Pinpoint the cell where the given text exists, returning its (x, y) midpoint coordinate. 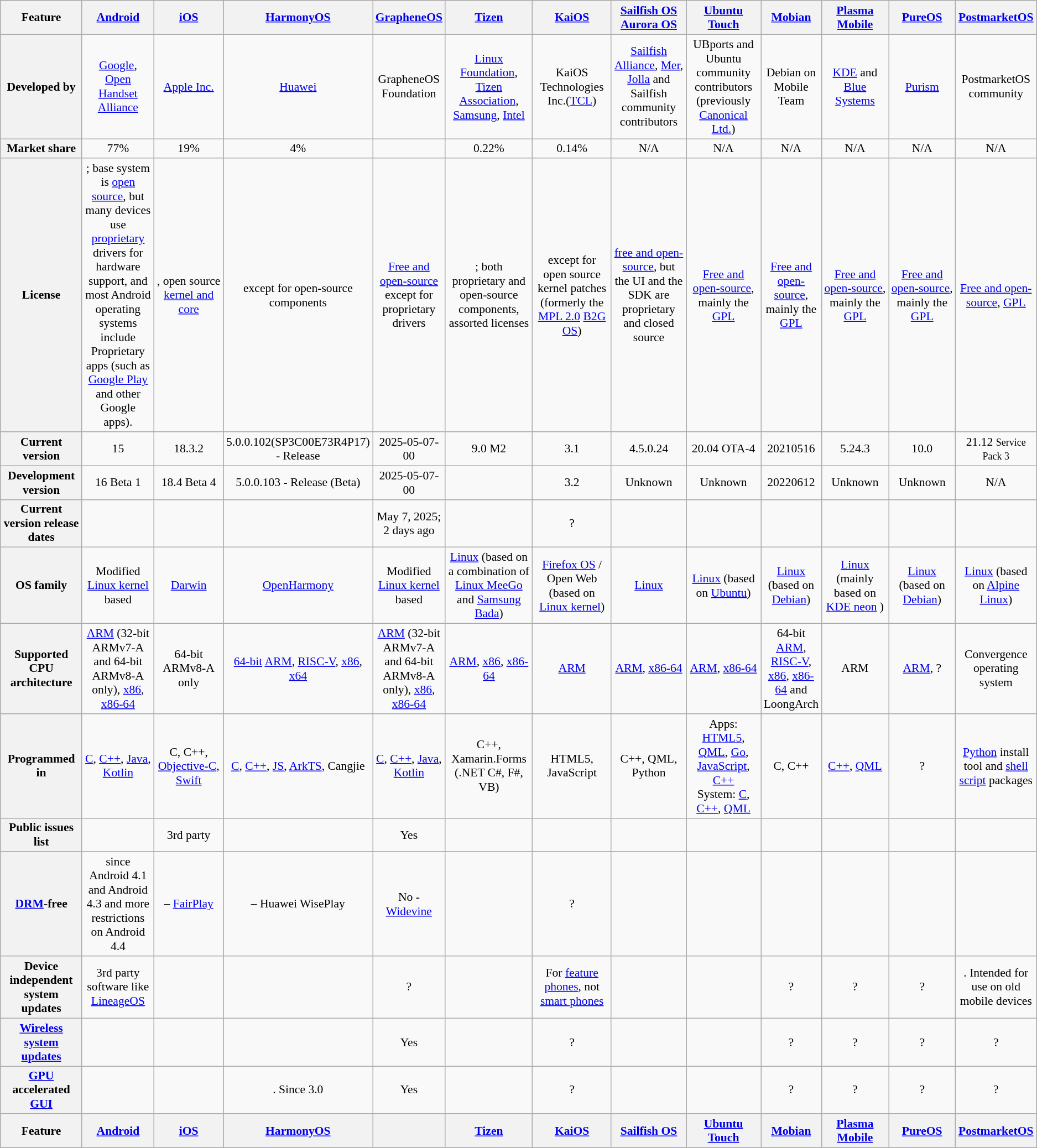
Purism (923, 86)
since Android 4.1 and Android 4.3 and more restrictions on Android 4.4 (118, 905)
DRM-free (41, 905)
OpenHarmony (298, 586)
Darwin (189, 586)
Linux Foundation, Tizen Association, Samsung, Intel (489, 86)
5.24.3 (855, 449)
3rd party (189, 835)
Programmed in (41, 766)
No - Widevine (409, 905)
; both proprietary and open-source components, assorted licenses (489, 295)
PostmarketOS community (996, 86)
18.3.2 (189, 449)
Free and open-source except for proprietary drivers (409, 295)
Sailfish Alliance, Mer, Jolla and Sailfish community contributors (648, 86)
C, C++ (791, 766)
Current version (41, 449)
KaiOS Technologies Inc.(TCL) (572, 86)
3.2 (572, 482)
Sailfish OSAurora OS (648, 18)
GPU accelerated GUI (41, 1090)
C++, Xamarin.Forms (.NET C#, F#, VB) (489, 766)
5.0.0.102(SP3C00E73R4P17) - Release (298, 449)
OS family (41, 586)
– Huawei WisePlay (298, 905)
ARM, ? (923, 669)
21.12 Service Pack 3 (996, 449)
ARM, x86, x86-64 (489, 669)
Public issues list (41, 835)
16 Beta 1 (118, 482)
C, C++, JS, ArkTS, Cangjie (298, 766)
Linux (based on Ubuntu) (723, 586)
Firefox OS / Open Web (based on Linux kernel) (572, 586)
HTML5, JavaScript (572, 766)
Linux (based on a combination of Linux MeeGo and Samsung Bada) (489, 586)
Apps: HTML5, QML, Go, JavaScript, C++System: C, C++, QML (723, 766)
C++, QML, Python (648, 766)
Sailfish OS (648, 1131)
free and open-source, but the UI and the SDK are proprietary and closed source (648, 295)
64-bit ARM, RISC-V, x86, x64 (298, 669)
0.22% (489, 149)
License (41, 295)
GrapheneOS (409, 18)
77% (118, 149)
20.04 OTA-4 (723, 449)
3rd party software like LineageOS (118, 987)
5.0.0.103 - Release (Beta) (298, 482)
64-bit ARMv8-A only (189, 669)
except for open source kernel patches (formerly the MPL 2.0 B2G OS) (572, 295)
Free and open-source, GPL (996, 295)
KDE and Blue Systems (855, 86)
18.4 Beta 4 (189, 482)
GrapheneOS Foundation (409, 86)
Python install tool and shell script packages (996, 766)
Google, Open Handset Alliance (118, 86)
Market share (41, 149)
19% (189, 149)
. Intended for use on old mobile devices (996, 987)
0.14% (572, 149)
3.1 (572, 449)
Apple Inc. (189, 86)
Linux (648, 586)
C, C++, Objective-C, Swift (189, 766)
4% (298, 149)
20210516 (791, 449)
For feature phones, not smart phones (572, 987)
10.0 (923, 449)
Supported CPU architecture (41, 669)
except for open-source components (298, 295)
20220612 (791, 482)
64-bit ARM, RISC-V, x86, x86-64 and LoongArch (791, 669)
– FairPlay (189, 905)
Current version release dates (41, 523)
4.5.0.24 (648, 449)
Developed by (41, 86)
Linux (based on Alpine Linux) (996, 586)
Device independent system updates (41, 987)
May 7, 2025; 2 days ago (409, 523)
UBports and Ubuntu community contributors (previously Canonical Ltd.) (723, 86)
Huawei (298, 86)
Development version (41, 482)
C++, QML (855, 766)
9.0 M2 (489, 449)
Convergence operating system (996, 669)
Debian on Mobile Team (791, 86)
. Since 3.0 (298, 1090)
Wireless system updates (41, 1042)
, open source kernel and core (189, 295)
15 (118, 449)
Linux (mainly based on KDE neon ) (855, 586)
